Determine the [x, y] coordinate at the center of the cell enclosing the given text.  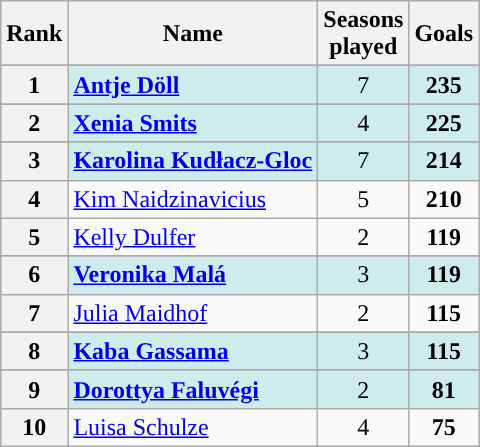
81 [444, 389]
210 [444, 199]
214 [444, 161]
1 [34, 85]
Rank [34, 34]
Dorottya Faluvégi [193, 389]
Goals [444, 34]
Luisa Schulze [193, 427]
Xenia Smits [193, 123]
Kaba Gassama [193, 351]
Name [193, 34]
Kim Naidzinavicius [193, 199]
8 [34, 351]
Antje Döll [193, 85]
Kelly Dulfer [193, 237]
Julia Maidhof [193, 313]
9 [34, 389]
Karolina Kudłacz-Gloc [193, 161]
75 [444, 427]
6 [34, 275]
225 [444, 123]
Seasonsplayed [364, 34]
10 [34, 427]
235 [444, 85]
Veronika Malá [193, 275]
